Provide the (X, Y) coordinate of the cell's center where the given text is located.  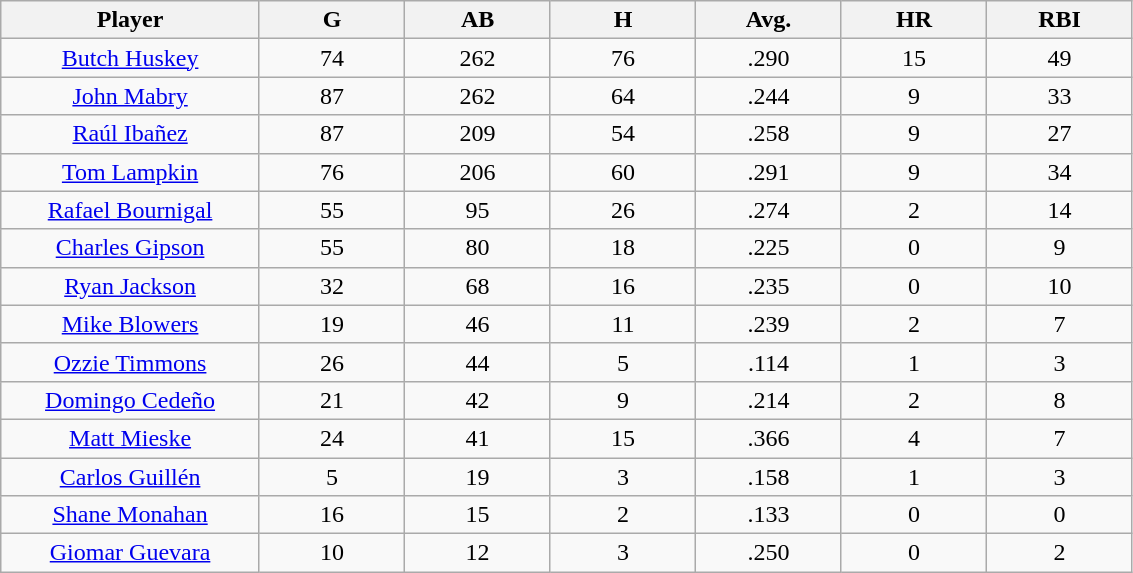
Butch Huskey (130, 58)
H (622, 20)
41 (478, 438)
.235 (768, 286)
John Mabry (130, 96)
.214 (768, 400)
54 (622, 134)
60 (622, 172)
.239 (768, 324)
Player (130, 20)
RBI (1060, 20)
Domingo Cedeño (130, 400)
34 (1060, 172)
.274 (768, 210)
42 (478, 400)
Mike Blowers (130, 324)
.291 (768, 172)
HR (914, 20)
Ozzie Timmons (130, 362)
11 (622, 324)
Charles Gipson (130, 248)
.244 (768, 96)
18 (622, 248)
68 (478, 286)
Giomar Guevara (130, 553)
4 (914, 438)
44 (478, 362)
.158 (768, 477)
AB (478, 20)
24 (332, 438)
14 (1060, 210)
.366 (768, 438)
33 (1060, 96)
206 (478, 172)
.133 (768, 515)
.250 (768, 553)
27 (1060, 134)
80 (478, 248)
.225 (768, 248)
12 (478, 553)
46 (478, 324)
G (332, 20)
21 (332, 400)
64 (622, 96)
.290 (768, 58)
Raúl Ibañez (130, 134)
32 (332, 286)
74 (332, 58)
8 (1060, 400)
.114 (768, 362)
Tom Lampkin (130, 172)
209 (478, 134)
Matt Mieske (130, 438)
Rafael Bournigal (130, 210)
.258 (768, 134)
Avg. (768, 20)
Carlos Guillén (130, 477)
Ryan Jackson (130, 286)
Shane Monahan (130, 515)
95 (478, 210)
49 (1060, 58)
